Pinpoint the cell where the given text exists, returning its [x, y] midpoint coordinate. 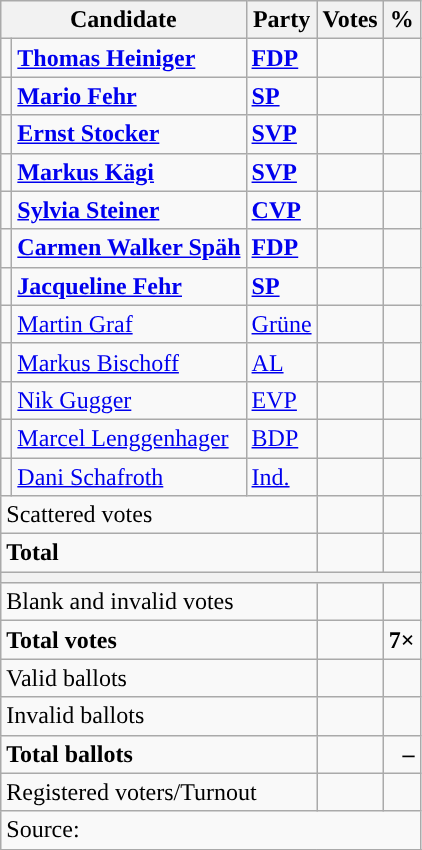
Carmen Walker Späh [129, 248]
Source: [210, 830]
Ernst Stocker [129, 134]
Valid ballots [159, 678]
Scattered votes [159, 515]
7× [402, 640]
BDP [282, 438]
Party [282, 20]
Markus Kägi [129, 172]
Invalid ballots [159, 716]
Sylvia Steiner [129, 210]
Candidate [124, 20]
CVP [282, 210]
Registered voters/Turnout [159, 792]
Jacqueline Fehr [129, 286]
AL [282, 362]
Mario Fehr [129, 96]
– [402, 754]
Total [159, 553]
Martin Graf [129, 324]
Thomas Heiniger [129, 58]
Total votes [159, 640]
Dani Schafroth [129, 477]
Nik Gugger [129, 400]
Votes [350, 20]
Marcel Lenggenhager [129, 438]
Blank and invalid votes [159, 602]
Grüne [282, 324]
EVP [282, 400]
Markus Bischoff [129, 362]
Total ballots [159, 754]
Ind. [282, 477]
% [402, 20]
